Find where the given text appears and provide that cell's center as [X, Y] coordinate. 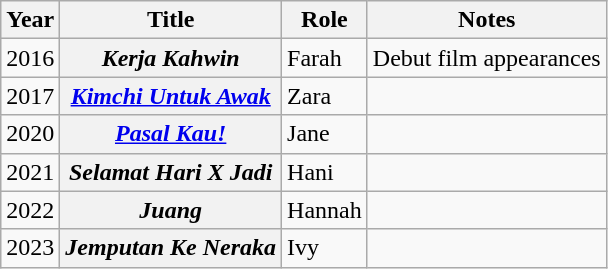
Farah [325, 58]
Hannah [325, 210]
2021 [30, 172]
Kerja Kahwin [171, 58]
Ivy [325, 248]
Juang [171, 210]
2020 [30, 134]
Year [30, 20]
Hani [325, 172]
Kimchi Untuk Awak [171, 96]
Zara [325, 96]
Pasal Kau! [171, 134]
Jemputan Ke Neraka [171, 248]
Jane [325, 134]
Selamat Hari X Jadi [171, 172]
Role [325, 20]
Debut film appearances [486, 58]
2022 [30, 210]
Title [171, 20]
Notes [486, 20]
2023 [30, 248]
2016 [30, 58]
2017 [30, 96]
